Determine the (X, Y) coordinate at the center of the cell enclosing the given text.  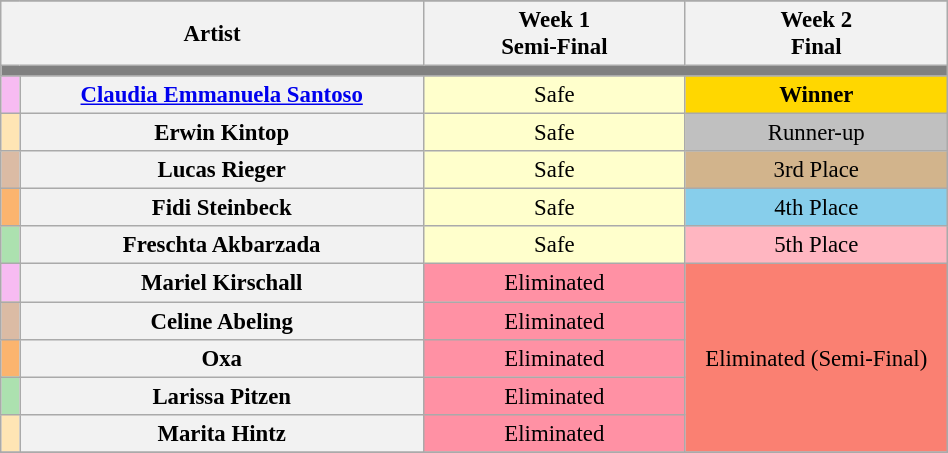
4th Place (816, 208)
5th Place (816, 245)
Larissa Pitzen (222, 396)
Eliminated (Semi-Final) (816, 358)
Winner (816, 95)
Mariel Kirschall (222, 283)
Marita Hintz (222, 433)
Week 1Semi-Final (554, 34)
Celine Abeling (222, 321)
Erwin Kintop (222, 133)
Lucas Rieger (222, 170)
Runner-up (816, 133)
Oxa (222, 358)
Freschta Akbarzada (222, 245)
Artist (212, 34)
Fidi Steinbeck (222, 208)
Claudia Emmanuela Santoso (222, 95)
3rd Place (816, 170)
Week 2Final (816, 34)
